Find where the given text appears and provide that cell's center as [X, Y] coordinate. 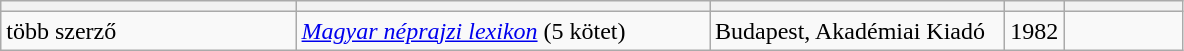
Budapest, Akadémiai Kiadó [858, 31]
Magyar néprajzi lexikon (5 kötet) [502, 31]
1982 [1034, 31]
több szerző [148, 31]
